Scan for the cell matching the given text and deliver its (X, Y) coordinate at center. 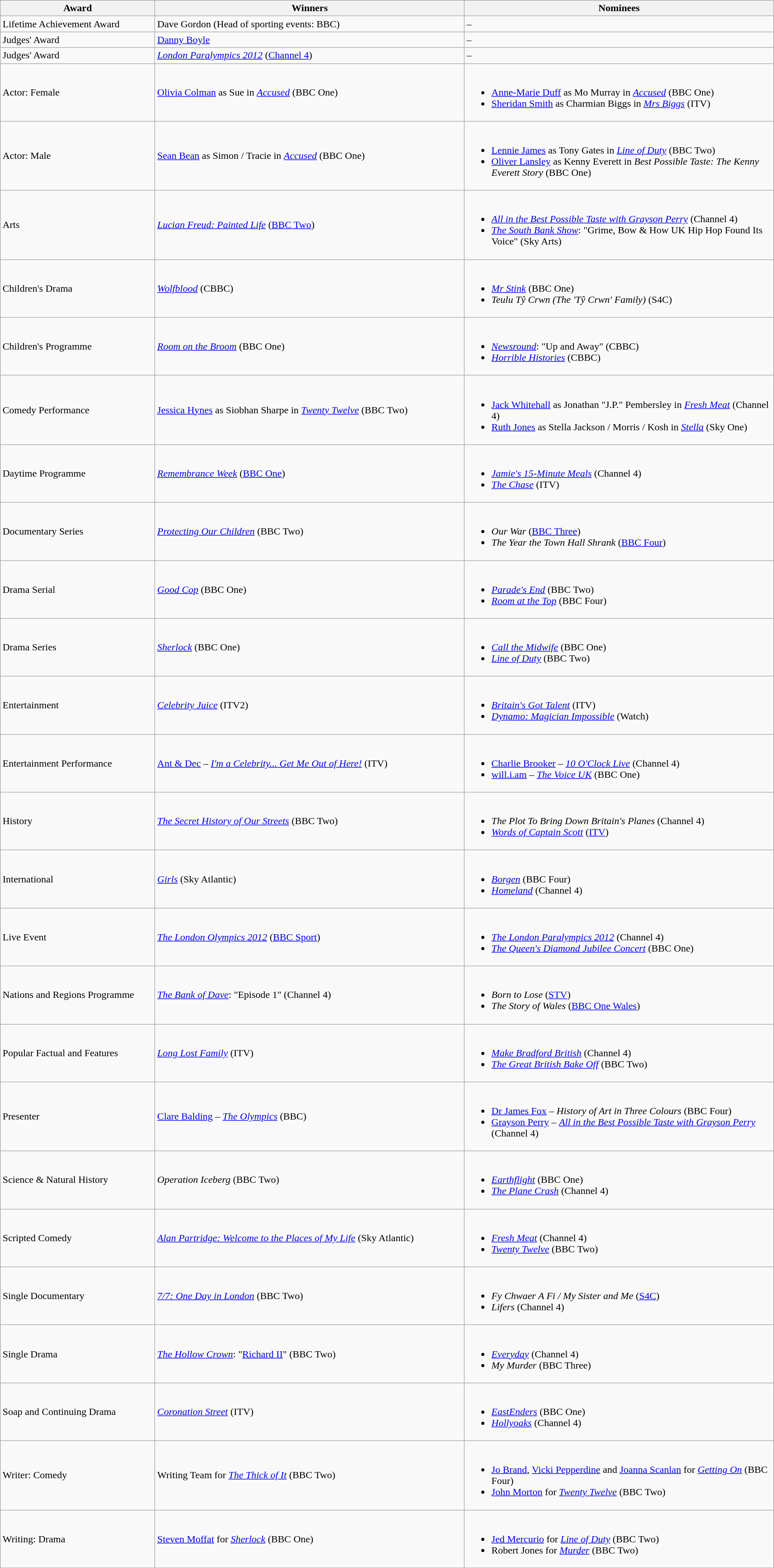
7/7: One Day in London (BBC Two) (310, 1296)
Sherlock (BBC One) (310, 647)
The Secret History of Our Streets (BBC Two) (310, 821)
Borgen (BBC Four)Homeland (Channel 4) (619, 879)
Steven Moffat for Sherlock (BBC One) (310, 1539)
Lennie James as Tony Gates in Line of Duty (BBC Two)Oliver Lansley as Kenny Everett in Best Possible Taste: The Kenny Everett Story (BBC One) (619, 156)
Nations and Regions Programme (78, 995)
Entertainment (78, 705)
Fresh Meat (Channel 4)Twenty Twelve (BBC Two) (619, 1238)
Protecting Our Children (BBC Two) (310, 531)
Single Drama (78, 1354)
Sean Bean as Simon / Tracie in Accused (BBC One) (310, 156)
Good Cop (BBC One) (310, 589)
Nominees (619, 8)
History (78, 821)
Science & Natural History (78, 1180)
Actor: Female (78, 92)
The Plot To Bring Down Britain's Planes (Channel 4)Words of Captain Scott (ITV) (619, 821)
London Paralympics 2012 (Channel 4) (310, 55)
Live Event (78, 937)
The London Paralympics 2012 (Channel 4)The Queen's Diamond Jubilee Concert (BBC One) (619, 937)
Jessica Hynes as Siobhan Sharpe in Twenty Twelve (BBC Two) (310, 410)
Earthflight (BBC One)The Plane Crash (Channel 4) (619, 1180)
Soap and Continuing Drama (78, 1412)
Make Bradford British (Channel 4)The Great British Bake Off (BBC Two) (619, 1053)
Clare Balding – The Olympics (BBC) (310, 1116)
Celebrity Juice (ITV2) (310, 705)
Winners (310, 8)
The Hollow Crown: "Richard II" (BBC Two) (310, 1354)
Writing: Drama (78, 1539)
Single Documentary (78, 1296)
Operation Iceberg (BBC Two) (310, 1180)
Scripted Comedy (78, 1238)
Everyday (Channel 4)My Murder (BBC Three) (619, 1354)
The Bank of Dave: "Episode 1" (Channel 4) (310, 995)
The London Olympics 2012 (BBC Sport) (310, 937)
Britain's Got Talent (ITV)Dynamo: Magician Impossible (Watch) (619, 705)
Dr James Fox – History of Art in Three Colours (BBC Four)Grayson Perry – All in the Best Possible Taste with Grayson Perry (Channel 4) (619, 1116)
Wolfblood (CBBC) (310, 288)
Presenter (78, 1116)
All in the Best Possible Taste with Grayson Perry (Channel 4)The South Bank Show: "Grime, Bow & How UK Hip Hop Found Its Voice" (Sky Arts) (619, 225)
Children's Programme (78, 346)
Actor: Male (78, 156)
Danny Boyle (310, 40)
Jamie's 15-Minute Meals (Channel 4)The Chase (ITV) (619, 473)
Jack Whitehall as Jonathan "J.P." Pembersley in Fresh Meat (Channel 4)Ruth Jones as Stella Jackson / Morris / Kosh in Stella (Sky One) (619, 410)
Charlie Brooker – 10 O'Clock Live (Channel 4)will.i.am – The Voice UK (BBC One) (619, 763)
Remembrance Week (BBC One) (310, 473)
Girls (Sky Atlantic) (310, 879)
Award (78, 8)
EastEnders (BBC One)Hollyoaks (Channel 4) (619, 1412)
Drama Series (78, 647)
Mr Stink (BBC One)Teulu Tŷ Crwn (The 'Tŷ Crwn' Family) (S4C) (619, 288)
Jed Mercurio for Line of Duty (BBC Two)Robert Jones for Murder (BBC Two) (619, 1539)
Newsround: "Up and Away" (CBBC)Horrible Histories (CBBC) (619, 346)
Drama Serial (78, 589)
Fy Chwaer A Fi / My Sister and Me (S4C)Lifers (Channel 4) (619, 1296)
Room on the Broom (BBC One) (310, 346)
Arts (78, 225)
Alan Partridge: Welcome to the Places of My Life (Sky Atlantic) (310, 1238)
Entertainment Performance (78, 763)
Our War (BBC Three)The Year the Town Hall Shrank (BBC Four) (619, 531)
Long Lost Family (ITV) (310, 1053)
Ant & Dec – I'm a Celebrity... Get Me Out of Here! (ITV) (310, 763)
Comedy Performance (78, 410)
Writer: Comedy (78, 1475)
Documentary Series (78, 531)
Popular Factual and Features (78, 1053)
Daytime Programme (78, 473)
Olivia Colman as Sue in Accused (BBC One) (310, 92)
Lifetime Achievement Award (78, 24)
Dave Gordon (Head of sporting events: BBC) (310, 24)
Children's Drama (78, 288)
Born to Lose (STV)The Story of Wales (BBC One Wales) (619, 995)
Jo Brand, Vicki Pepperdine and Joanna Scanlan for Getting On (BBC Four)John Morton for Twenty Twelve (BBC Two) (619, 1475)
International (78, 879)
Anne-Marie Duff as Mo Murray in Accused (BBC One)Sheridan Smith as Charmian Biggs in Mrs Biggs (ITV) (619, 92)
Coronation Street (ITV) (310, 1412)
Parade's End (BBC Two)Room at the Top (BBC Four) (619, 589)
Lucian Freud: Painted Life (BBC Two) (310, 225)
Writing Team for The Thick of It (BBC Two) (310, 1475)
Call the Midwife (BBC One)Line of Duty (BBC Two) (619, 647)
